Determine the (x, y) coordinate at the center of the cell enclosing the given text.  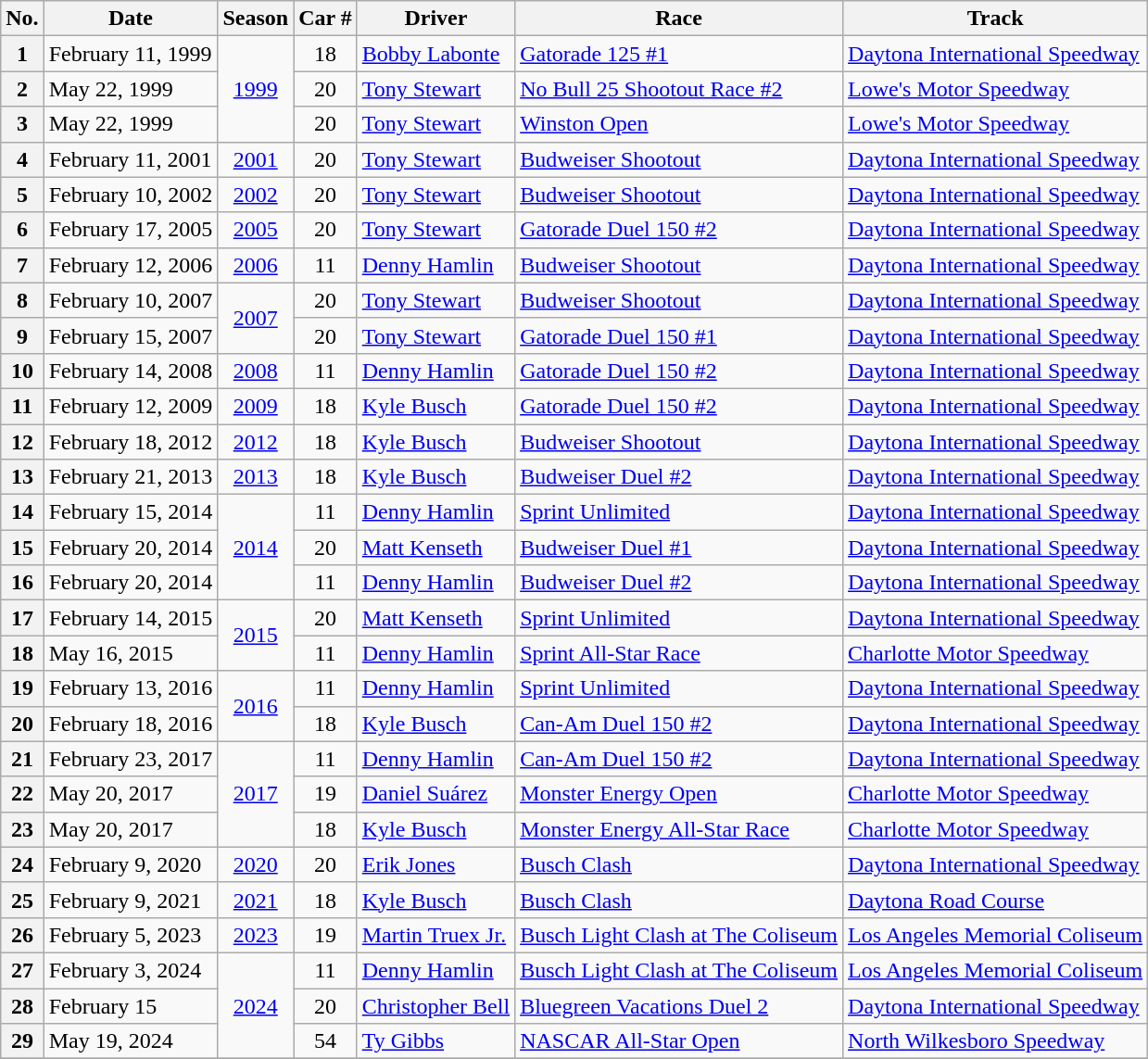
Driver (435, 19)
2012 (256, 442)
8 (22, 300)
2002 (256, 195)
February 12, 2006 (131, 265)
22 (22, 794)
February 15 (131, 1005)
Bobby Labonte (435, 54)
9 (22, 335)
February 5, 2023 (131, 935)
February 10, 2007 (131, 300)
10 (22, 371)
February 10, 2002 (131, 195)
54 (326, 1041)
February 13, 2016 (131, 688)
February 18, 2012 (131, 442)
29 (22, 1041)
25 (22, 900)
2001 (256, 159)
Date (131, 19)
Track (995, 19)
2024 (256, 1005)
Budweiser Duel #1 (679, 548)
2021 (256, 900)
Daniel Suárez (435, 794)
February 18, 2016 (131, 724)
4 (22, 159)
12 (22, 442)
February 9, 2020 (131, 864)
February 15, 2014 (131, 512)
27 (22, 970)
17 (22, 618)
Race (679, 19)
Christopher Bell (435, 1005)
NASCAR All-Star Open (679, 1041)
6 (22, 230)
No Bull 25 Shootout Race #2 (679, 89)
2015 (256, 636)
Monster Energy Open (679, 794)
2017 (256, 794)
2008 (256, 371)
February 3, 2024 (131, 970)
2 (22, 89)
Gatorade 125 #1 (679, 54)
Winston Open (679, 124)
Gatorade Duel 150 #1 (679, 335)
February 15, 2007 (131, 335)
15 (22, 548)
21 (22, 759)
26 (22, 935)
February 12, 2009 (131, 406)
2009 (256, 406)
2016 (256, 706)
Bluegreen Vacations Duel 2 (679, 1005)
February 21, 2013 (131, 477)
May 16, 2015 (131, 653)
Erik Jones (435, 864)
1 (22, 54)
13 (22, 477)
February 17, 2005 (131, 230)
2023 (256, 935)
2005 (256, 230)
No. (22, 19)
May 19, 2024 (131, 1041)
7 (22, 265)
16 (22, 583)
5 (22, 195)
Season (256, 19)
Martin Truex Jr. (435, 935)
February 11, 1999 (131, 54)
2013 (256, 477)
Car # (326, 19)
2014 (256, 548)
2020 (256, 864)
February 9, 2021 (131, 900)
24 (22, 864)
14 (22, 512)
Ty Gibbs (435, 1041)
2006 (256, 265)
28 (22, 1005)
2007 (256, 318)
1999 (256, 89)
Sprint All-Star Race (679, 653)
February 14, 2008 (131, 371)
3 (22, 124)
Monster Energy All-Star Race (679, 829)
Daytona Road Course (995, 900)
23 (22, 829)
February 14, 2015 (131, 618)
North Wilkesboro Speedway (995, 1041)
February 11, 2001 (131, 159)
February 23, 2017 (131, 759)
